Capture the cell that displays the provided text and extract its (X, Y) central coordinate. 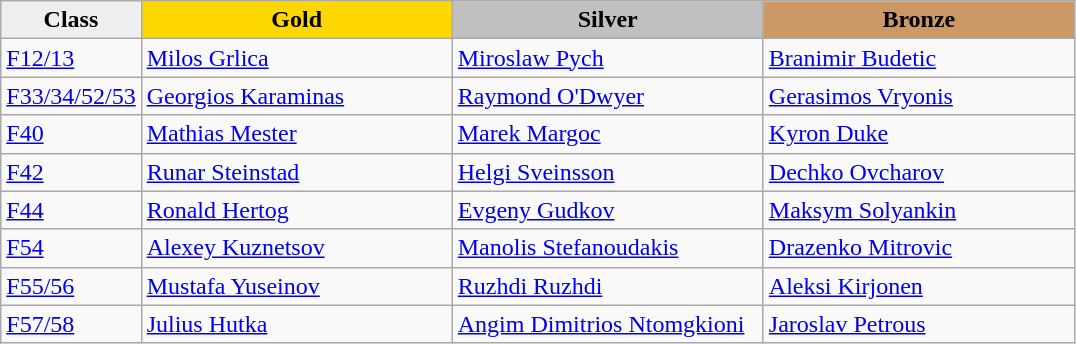
Milos Grlica (296, 58)
Kyron Duke (918, 134)
F40 (71, 134)
Drazenko Mitrovic (918, 248)
Manolis Stefanoudakis (608, 248)
Silver (608, 20)
F55/56 (71, 286)
F42 (71, 172)
Bronze (918, 20)
Branimir Budetic (918, 58)
Class (71, 20)
Ruzhdi Ruzhdi (608, 286)
Gerasimos Vryonis (918, 96)
Mathias Mester (296, 134)
Angim Dimitrios Ntomgkioni (608, 324)
Raymond O'Dwyer (608, 96)
F33/34/52/53 (71, 96)
Ronald Hertog (296, 210)
Helgi Sveinsson (608, 172)
Julius Hutka (296, 324)
Aleksi Kirjonen (918, 286)
Evgeny Gudkov (608, 210)
Mustafa Yuseinov (296, 286)
Miroslaw Pych (608, 58)
Runar Steinstad (296, 172)
Alexey Kuznetsov (296, 248)
Gold (296, 20)
F57/58 (71, 324)
Maksym Solyankin (918, 210)
Jaroslav Petrous (918, 324)
Dechko Ovcharov (918, 172)
Georgios Karaminas (296, 96)
Marek Margoc (608, 134)
F44 (71, 210)
F12/13 (71, 58)
F54 (71, 248)
